Pinpoint the cell where the given text exists, returning its (x, y) midpoint coordinate. 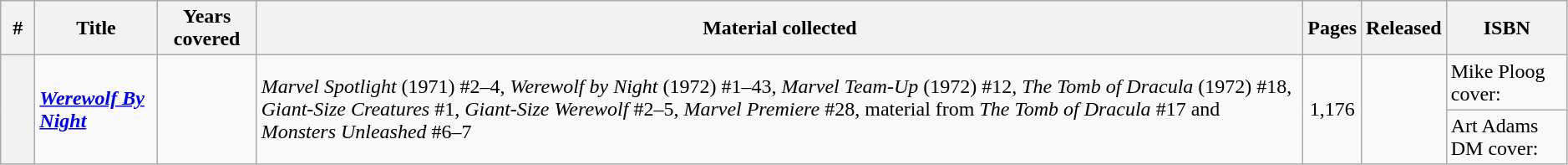
Title (96, 28)
ISBN (1507, 28)
# (18, 28)
Mike Ploog cover: (1507, 82)
1,176 (1332, 110)
Material collected (780, 28)
Pages (1332, 28)
Released (1404, 28)
Werewolf By Night (96, 110)
Art Adams DM cover: (1507, 137)
Years covered (207, 28)
